Return [x, y] of the center of cell containing provided text 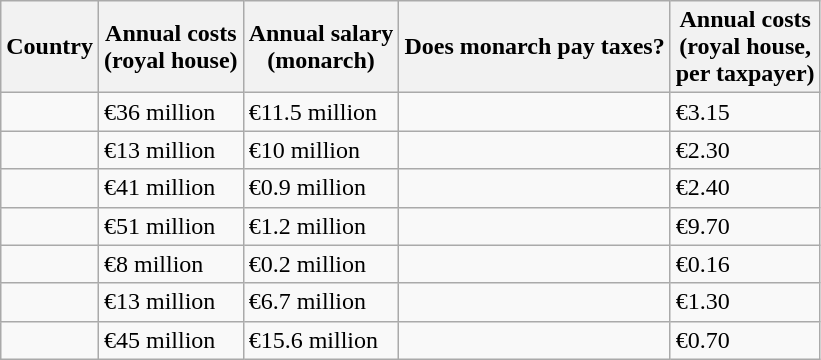
€11.5 million [321, 112]
Annual costs(royal house,per taxpayer) [745, 47]
€36 million [170, 112]
€2.30 [745, 150]
Country [50, 47]
€1.2 million [321, 226]
€0.9 million [321, 188]
Annual costs(royal house) [170, 47]
Annual salary(monarch) [321, 47]
€8 million [170, 264]
€0.16 [745, 264]
Does monarch pay taxes? [534, 47]
€1.30 [745, 302]
€15.6 million [321, 340]
€0.70 [745, 340]
€0.2 million [321, 264]
€41 million [170, 188]
€51 million [170, 226]
€45 million [170, 340]
€10 million [321, 150]
€9.70 [745, 226]
€6.7 million [321, 302]
€3.15 [745, 112]
€2.40 [745, 188]
